For the text-containing cell, return its midpoint in (x, y) coordinate format. 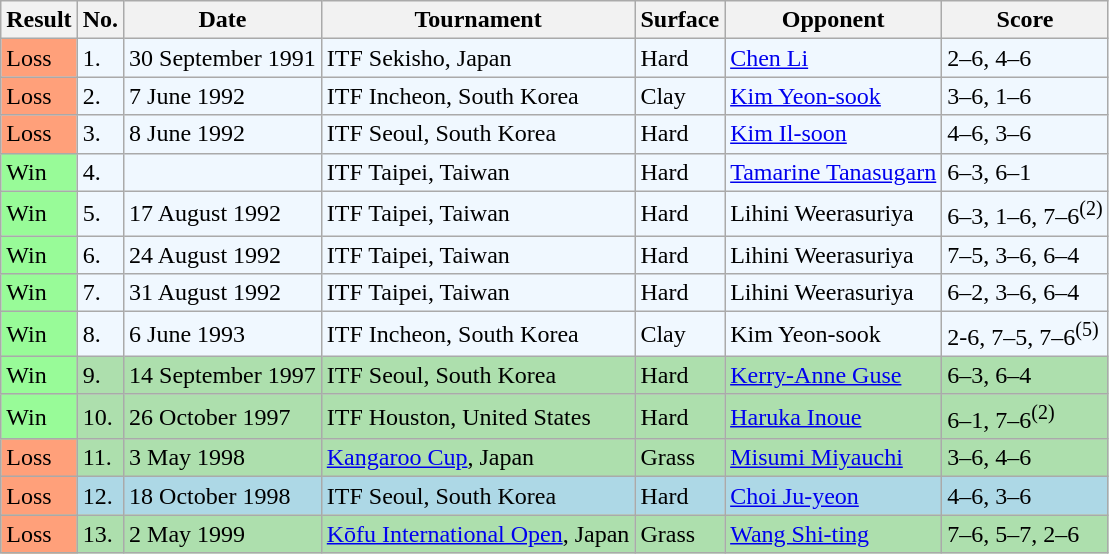
4. (100, 172)
2–6, 4–6 (1025, 58)
2-6, 7–5, 7–6(5) (1025, 334)
Kōfu International Open, Japan (478, 534)
6–3, 6–4 (1025, 375)
3–6, 1–6 (1025, 96)
26 October 1997 (223, 416)
8. (100, 334)
9. (100, 375)
6 June 1993 (223, 334)
Kangaroo Cup, Japan (478, 458)
7 June 1992 (223, 96)
ITF Sekisho, Japan (478, 58)
Chen Li (834, 58)
No. (100, 20)
Score (1025, 20)
12. (100, 496)
ITF Houston, United States (478, 416)
7–5, 3–6, 6–4 (1025, 255)
13. (100, 534)
Choi Ju-yeon (834, 496)
Tamarine Tanasugarn (834, 172)
Opponent (834, 20)
24 August 1992 (223, 255)
3. (100, 134)
1. (100, 58)
2. (100, 96)
Date (223, 20)
31 August 1992 (223, 293)
8 June 1992 (223, 134)
Tournament (478, 20)
6–2, 3–6, 6–4 (1025, 293)
Kerry-Anne Guse (834, 375)
2 May 1999 (223, 534)
11. (100, 458)
6. (100, 255)
Haruka Inoue (834, 416)
6–3, 1–6, 7–6(2) (1025, 214)
18 October 1998 (223, 496)
3–6, 4–6 (1025, 458)
Wang Shi-ting (834, 534)
Misumi Miyauchi (834, 458)
5. (100, 214)
30 September 1991 (223, 58)
6–3, 6–1 (1025, 172)
Surface (680, 20)
7–6, 5–7, 2–6 (1025, 534)
3 May 1998 (223, 458)
6–1, 7–6(2) (1025, 416)
17 August 1992 (223, 214)
7. (100, 293)
Kim Il-soon (834, 134)
14 September 1997 (223, 375)
10. (100, 416)
Result (39, 20)
